Capture the cell that displays the provided text and extract its (x, y) central coordinate. 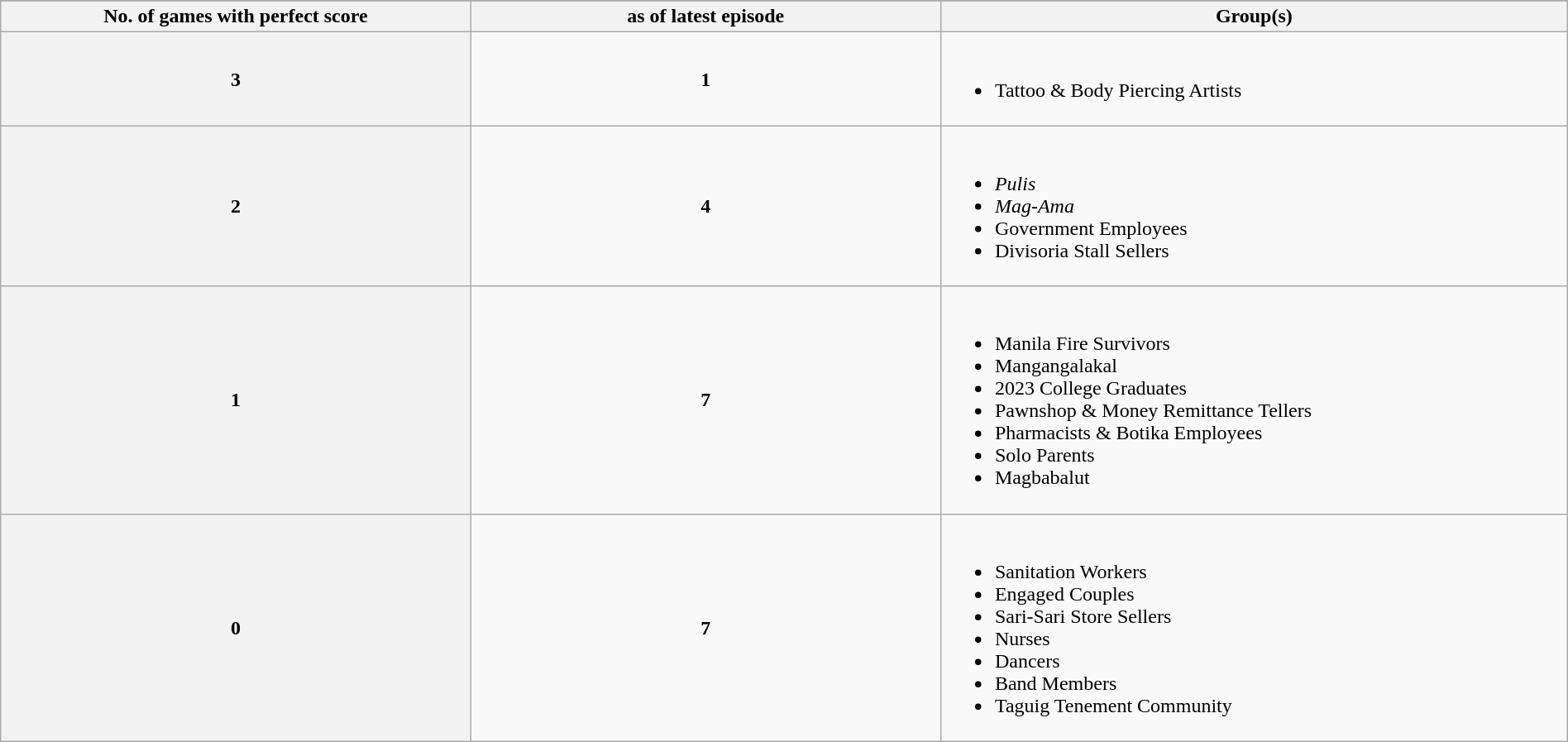
4 (705, 206)
No. of games with perfect score (236, 17)
Manila Fire SurvivorsMangangalakal2023 College GraduatesPawnshop & Money Remittance TellersPharmacists & Botika EmployeesSolo ParentsMagbabalut (1254, 400)
Sanitation WorkersEngaged CouplesSari-Sari Store SellersNursesDancersBand MembersTaguig Tenement Community (1254, 627)
PulisMag-AmaGovernment EmployeesDivisoria Stall Sellers (1254, 206)
3 (236, 79)
2 (236, 206)
Group(s) (1254, 17)
as of latest episode (705, 17)
Tattoo & Body Piercing Artists (1254, 79)
0 (236, 627)
